From the cell containing the given text, extract its center point as [X, Y] coordinate. 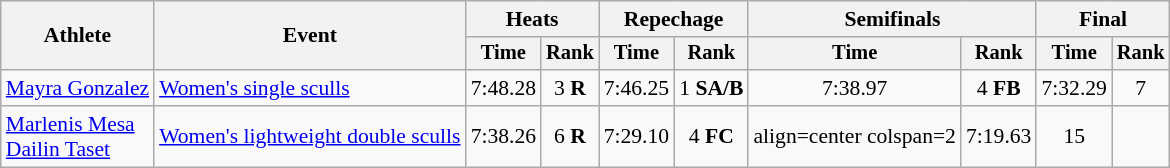
Repechage [674, 19]
Women's single sculls [310, 88]
align=center colspan=2 [854, 136]
7:19.63 [998, 136]
7:38.26 [504, 136]
Heats [532, 19]
7:32.29 [1074, 88]
Women's lightweight double sculls [310, 136]
Semifinals [892, 19]
Marlenis Mesa Dailin Taset [78, 136]
7 [1141, 88]
1 SA/B [711, 88]
6 R [570, 136]
Event [310, 36]
7:38.97 [854, 88]
7:46.25 [636, 88]
4 FB [998, 88]
15 [1074, 136]
7:29.10 [636, 136]
3 R [570, 88]
Athlete [78, 36]
Final [1102, 19]
Mayra Gonzalez [78, 88]
7:48.28 [504, 88]
4 FC [711, 136]
